Search for the cell housing the specified text and yield its [x, y] center coordinate. 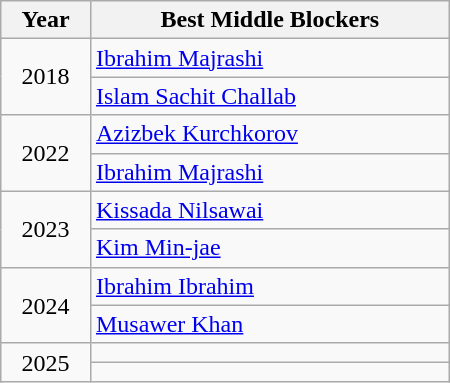
Islam Sachit Challab [270, 96]
Musawer Khan [270, 324]
Year [46, 20]
2022 [46, 153]
Azizbek Kurchkorov [270, 134]
Kim Min-jae [270, 248]
2025 [46, 362]
Best Middle Blockers [270, 20]
2024 [46, 305]
2023 [46, 229]
Kissada Nilsawai [270, 210]
Ibrahim Ibrahim [270, 286]
2018 [46, 77]
